Capture the cell that displays the provided text and extract its (X, Y) central coordinate. 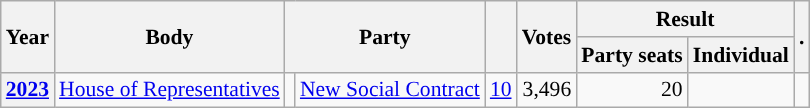
20 (632, 90)
Votes (547, 36)
2023 (28, 90)
3,496 (547, 90)
House of Representatives (170, 90)
Party seats (632, 55)
Year (28, 36)
Result (685, 19)
New Social Contract (390, 90)
Party (385, 36)
10 (501, 90)
. (802, 36)
Individual (741, 55)
Body (170, 36)
